Detect which cell encompasses the target text, then output its (x, y) center coordinate. 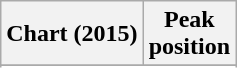
Chart (2015) (72, 34)
Peakposition (189, 34)
